Search for the cell housing the specified text and yield its [x, y] center coordinate. 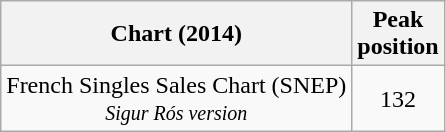
Peakposition [398, 34]
French Singles Sales Chart (SNEP)Sigur Rós version [176, 98]
132 [398, 98]
Chart (2014) [176, 34]
